Provide the (x, y) coordinate of the cell's center where the given text is located.  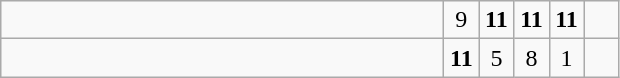
5 (496, 58)
1 (566, 58)
9 (462, 20)
8 (532, 58)
